Detect which cell encompasses the target text, then output its [x, y] center coordinate. 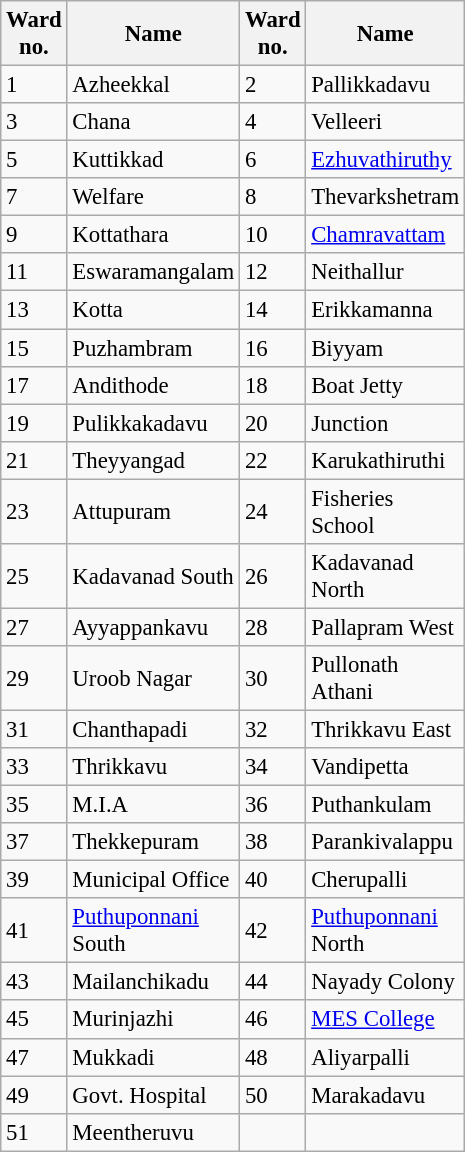
Thrikkavu East [386, 729]
11 [34, 273]
Boat Jetty [386, 385]
MES College [386, 1020]
49 [34, 1095]
Mukkadi [154, 1057]
48 [273, 1057]
45 [34, 1020]
Neithallur [386, 273]
Thrikkavu [154, 767]
Velleeri [386, 122]
26 [273, 576]
3 [34, 122]
Puthuponnani North [386, 930]
39 [34, 880]
33 [34, 767]
Uroob Nagar [154, 678]
Theyyangad [154, 460]
2 [273, 85]
23 [34, 512]
34 [273, 767]
16 [273, 348]
20 [273, 423]
31 [34, 729]
Puzhambram [154, 348]
Vandipetta [386, 767]
19 [34, 423]
18 [273, 385]
Cherupalli [386, 880]
Municipal Office [154, 880]
Mailanchikadu [154, 982]
Azheekkal [154, 85]
36 [273, 805]
35 [34, 805]
Kuttikkad [154, 160]
25 [34, 576]
Fisheries School [386, 512]
46 [273, 1020]
Chanthapadi [154, 729]
Kotta [154, 310]
6 [273, 160]
28 [273, 627]
Chana [154, 122]
Eswaramangalam [154, 273]
51 [34, 1132]
10 [273, 235]
30 [273, 678]
9 [34, 235]
Puthankulam [386, 805]
Thevarkshetram [386, 197]
Andithode [154, 385]
Welfare [154, 197]
Marakadavu [386, 1095]
Puthuponnani South [154, 930]
Ezhuvathiruthy [386, 160]
Kottathara [154, 235]
44 [273, 982]
Meentheruvu [154, 1132]
Pallapram West [386, 627]
5 [34, 160]
Kadavanad South [154, 576]
29 [34, 678]
Pullonath Athani [386, 678]
40 [273, 880]
Parankivalappu [386, 842]
24 [273, 512]
12 [273, 273]
50 [273, 1095]
17 [34, 385]
22 [273, 460]
4 [273, 122]
37 [34, 842]
13 [34, 310]
Biyyam [386, 348]
8 [273, 197]
Kadavanad North [386, 576]
Karukathiruthi [386, 460]
14 [273, 310]
Chamravattam [386, 235]
15 [34, 348]
Thekkepuram [154, 842]
Pallikkadavu [386, 85]
M.I.A [154, 805]
Junction [386, 423]
Murinjazhi [154, 1020]
32 [273, 729]
41 [34, 930]
Nayady Colony [386, 982]
Pulikkakadavu [154, 423]
1 [34, 85]
42 [273, 930]
7 [34, 197]
Aliyarpalli [386, 1057]
Erikkamanna [386, 310]
Attupuram [154, 512]
21 [34, 460]
Ayyappankavu [154, 627]
38 [273, 842]
27 [34, 627]
47 [34, 1057]
43 [34, 982]
Govt. Hospital [154, 1095]
